Pinpoint the cell where the given text exists, returning its [X, Y] midpoint coordinate. 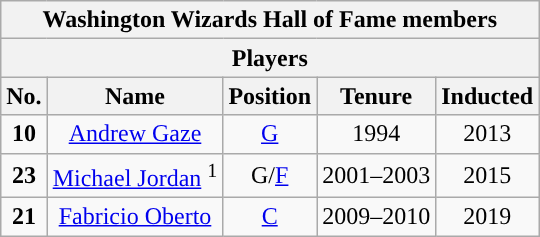
10 [24, 134]
Inducted [488, 96]
23 [24, 176]
1994 [376, 134]
2015 [488, 176]
Name [135, 96]
Position [270, 96]
No. [24, 96]
Tenure [376, 96]
2013 [488, 134]
2019 [488, 217]
2009–2010 [376, 217]
Andrew Gaze [135, 134]
G [270, 134]
Fabricio Oberto [135, 217]
Players [270, 58]
21 [24, 217]
2001–2003 [376, 176]
C [270, 217]
G/F [270, 176]
Washington Wizards Hall of Fame members [270, 20]
Michael Jordan 1 [135, 176]
